Locate the cell with the specified text and output its (X, Y) center coordinate. 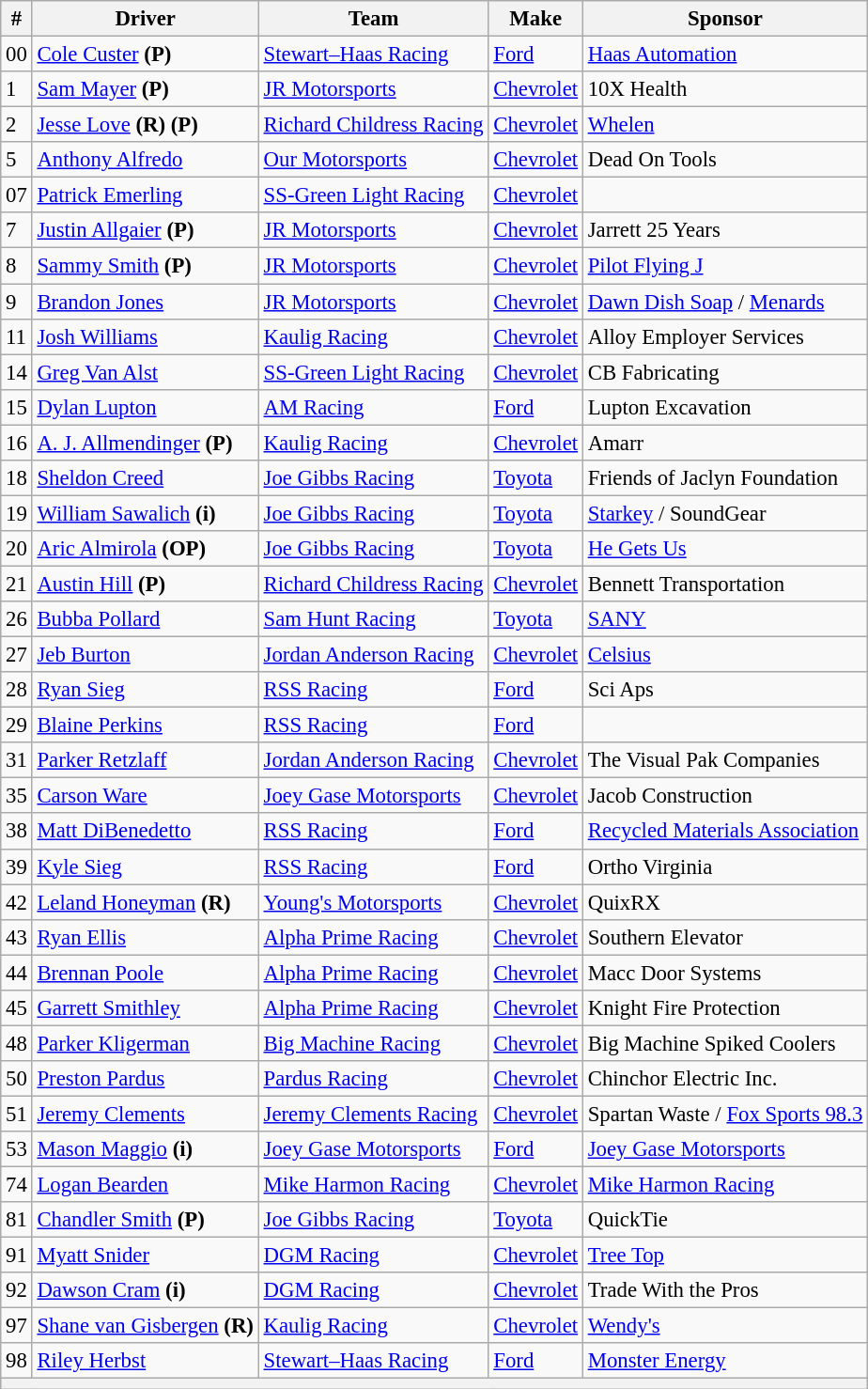
Jeb Burton (145, 655)
98 (17, 1362)
Josh Williams (145, 336)
Justin Allgaier (P) (145, 230)
14 (17, 372)
Aric Almirola (OP) (145, 549)
Mason Maggio (i) (145, 1149)
Haas Automation (725, 55)
QuixRX (725, 902)
A. J. Allmendinger (P) (145, 443)
Dawn Dish Soap / Menards (725, 302)
Parker Retzlaff (145, 760)
Bennett Transportation (725, 584)
Macc Door Systems (725, 973)
45 (17, 1008)
Patrick Emerling (145, 195)
Starkey / SoundGear (725, 513)
91 (17, 1256)
Knight Fire Protection (725, 1008)
Dawson Cram (i) (145, 1290)
10X Health (725, 89)
Whelen (725, 125)
Parker Kligerman (145, 1043)
42 (17, 902)
Myatt Snider (145, 1256)
00 (17, 55)
He Gets Us (725, 549)
2 (17, 125)
Sponsor (725, 19)
Chandler Smith (P) (145, 1220)
Jesse Love (R) (P) (145, 125)
5 (17, 160)
Chinchor Electric Inc. (725, 1079)
Alloy Employer Services (725, 336)
Brennan Poole (145, 973)
Big Machine Spiked Coolers (725, 1043)
Sam Mayer (P) (145, 89)
QuickTie (725, 1220)
Greg Van Alst (145, 372)
Jarrett 25 Years (725, 230)
31 (17, 760)
Brandon Jones (145, 302)
48 (17, 1043)
SANY (725, 619)
The Visual Pak Companies (725, 760)
Jacob Construction (725, 796)
20 (17, 549)
8 (17, 266)
Sammy Smith (P) (145, 266)
Bubba Pollard (145, 619)
19 (17, 513)
Wendy's (725, 1326)
Make (535, 19)
28 (17, 690)
51 (17, 1114)
Preston Pardus (145, 1079)
27 (17, 655)
43 (17, 937)
Ryan Sieg (145, 690)
Monster Energy (725, 1362)
Leland Honeyman (R) (145, 902)
Sam Hunt Racing (374, 619)
Our Motorsports (374, 160)
7 (17, 230)
35 (17, 796)
Matt DiBenedetto (145, 832)
Anthony Alfredo (145, 160)
# (17, 19)
Kyle Sieg (145, 866)
Trade With the Pros (725, 1290)
Recycled Materials Association (725, 832)
39 (17, 866)
Logan Bearden (145, 1185)
Tree Top (725, 1256)
Team (374, 19)
26 (17, 619)
Blaine Perkins (145, 726)
16 (17, 443)
07 (17, 195)
Jeremy Clements Racing (374, 1114)
Celsius (725, 655)
Sci Aps (725, 690)
Garrett Smithley (145, 1008)
Ortho Virginia (725, 866)
Pilot Flying J (725, 266)
97 (17, 1326)
Amarr (725, 443)
Driver (145, 19)
Lupton Excavation (725, 407)
Carson Ware (145, 796)
Dead On Tools (725, 160)
AM Racing (374, 407)
74 (17, 1185)
11 (17, 336)
Big Machine Racing (374, 1043)
Spartan Waste / Fox Sports 98.3 (725, 1114)
9 (17, 302)
50 (17, 1079)
Southern Elevator (725, 937)
81 (17, 1220)
Jeremy Clements (145, 1114)
Dylan Lupton (145, 407)
29 (17, 726)
Friends of Jaclyn Foundation (725, 478)
Austin Hill (P) (145, 584)
Young's Motorsports (374, 902)
Cole Custer (P) (145, 55)
Shane van Gisbergen (R) (145, 1326)
44 (17, 973)
18 (17, 478)
92 (17, 1290)
William Sawalich (i) (145, 513)
21 (17, 584)
Pardus Racing (374, 1079)
1 (17, 89)
38 (17, 832)
Riley Herbst (145, 1362)
Ryan Ellis (145, 937)
15 (17, 407)
Sheldon Creed (145, 478)
CB Fabricating (725, 372)
53 (17, 1149)
